Pinpoint the cell where the given text exists, returning its [X, Y] midpoint coordinate. 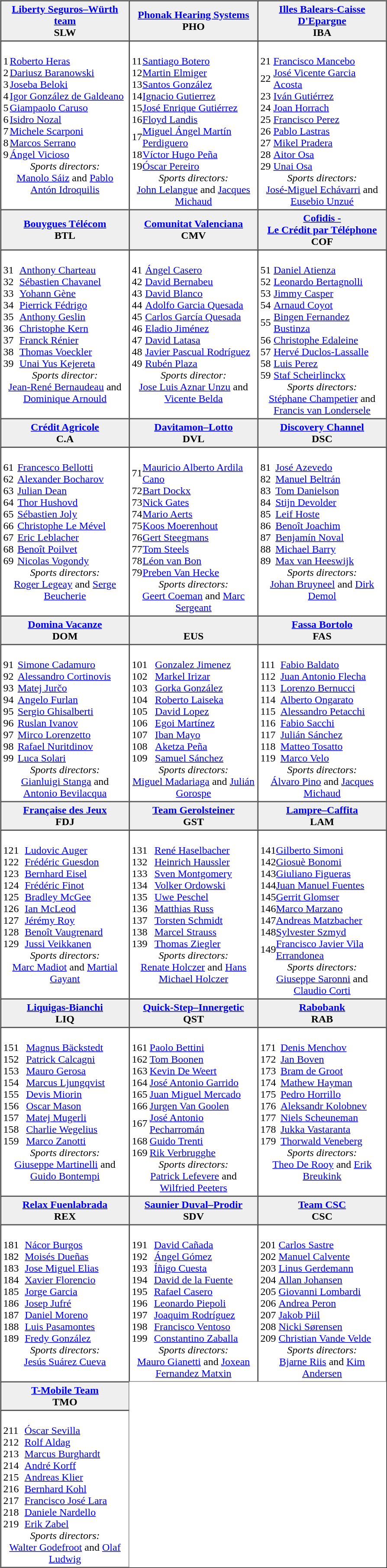
Sports directors:Giuseppe Martinelli and Guido Bontempi [65, 1164]
Andreas Matzbacher [330, 921]
Lampre–Caffita LAM [322, 816]
36 [11, 329]
175 [271, 1095]
Gorka González [205, 688]
87 [268, 537]
Erik Zabel [76, 1524]
Torsten Schmidt [205, 921]
124 [14, 885]
149 [268, 950]
Illes Balears-Caisse D'Epargne IBA [322, 21]
Javier Pascual Rodríguez [200, 352]
Benjamín Noval [329, 537]
41 [139, 270]
8 [7, 143]
201 [270, 1245]
Liberty Seguros–Würth team SLW [65, 21]
137 [143, 921]
211 [14, 1430]
Mauricio Alberto Ardila Cano [199, 473]
Samuel Sánchez [205, 758]
Isidro Nozal [68, 119]
138 [143, 932]
Nicolas Vogondy [72, 561]
Sports directors:Gianluigi Stanga and Antonio Bevilacqua [65, 781]
26 [267, 132]
208 [270, 1327]
5 [7, 108]
183 [14, 1269]
Andreas Klier [76, 1477]
164 [140, 1083]
114 [271, 700]
Sports director:Jean-René Bernaudeau and Dominique Arnould [65, 387]
Benoît Vaugrenard [75, 932]
Magnus Bäckstedt [76, 1048]
Charlie Wegelius [76, 1129]
193 [143, 1269]
125 [14, 897]
57 [268, 352]
Daniel Moreno [75, 1315]
59 [268, 376]
78 [137, 561]
72 [137, 491]
Eladio Jiménez [200, 329]
141 [268, 851]
Giosuè Bonomi [330, 862]
67 [10, 537]
37 [11, 340]
Óscar Pereiro [199, 166]
Santos González [199, 85]
27 [267, 143]
154 [15, 1083]
Matteo Tosatto [332, 747]
192 [143, 1256]
135 [143, 897]
69 [10, 561]
Hervé Duclos-Lassalle [329, 352]
167 [140, 1124]
T-Mobile Team TMO [65, 1396]
204 [270, 1280]
Luis Perez [329, 363]
68 [10, 549]
98 [10, 747]
194 [143, 1280]
Daniel Atienza [329, 270]
31 [11, 270]
Óscar Sevilla [76, 1430]
45 [139, 317]
Sports director:Jose Luis Aznar Unzu and Vicente Belda [193, 387]
Jérémy Roy [75, 921]
Joaquim Rodríguez [205, 1315]
Francisco Mancebo [329, 61]
Comunitat Valenciana CMV [193, 229]
Franck Rénier [73, 340]
173 [271, 1071]
213 [14, 1454]
Josep Jufré [75, 1303]
219 [14, 1524]
79 [137, 573]
Marcus Burghardt [76, 1454]
Max van Heeswijk [329, 561]
162 [140, 1059]
Rubén Plaza [200, 363]
Devis Miorin [76, 1095]
Nácor Burgos [75, 1245]
63 [10, 491]
7 [7, 132]
Rolf Aldag [76, 1443]
181 [14, 1245]
Koos Moerenhout [199, 526]
Team CSC CSC [322, 1210]
Volker Ordowski [205, 885]
172 [271, 1059]
93 [10, 688]
José Vicente Garcia Acosta [329, 78]
Arnaud Coyot [329, 305]
147 [268, 921]
94 [10, 700]
91 [10, 665]
Unai Osa [329, 166]
Luis Pasamontes [75, 1327]
Joan Horrach [329, 108]
Francisco Javier Vila Errandonea [330, 950]
Egoi Martínez [205, 723]
Santiago Botero [199, 61]
Sports directors:Miguel Madariaga and Julián Gorospe [193, 781]
2 [7, 73]
Bart Dockx [199, 491]
Sébastien Chavanel [73, 282]
Gilberto Simoni [330, 851]
Fabio Sacchi [332, 723]
Sports directors:Walter Godefroot and Olaf Ludwig [65, 1547]
13 [137, 85]
Davitamon–Lotto DVL [193, 433]
121 [14, 851]
75 [137, 526]
48 [139, 352]
José Enrique Gutiérrez [199, 108]
Bradley McGee [75, 897]
Giuliano Figueras [330, 874]
Leonardo Bertagnolli [329, 282]
Iban Mayo [205, 735]
Sports directors:Manolo Sáiz and Pablo Antón Idroquilis [65, 177]
Marcos Serrano [68, 143]
174 [271, 1083]
Jussi Veikkanen [75, 944]
Anthony Geslin [73, 317]
Kevin De Weert [203, 1071]
Guido Trenti [203, 1141]
96 [10, 723]
Roberto Laiseka [205, 700]
Jurgen Van Goolen [203, 1106]
Alessandro Petacchi [332, 711]
Floyd Landis [199, 119]
Sports directors:Jesús Suárez Cueva [65, 1356]
André Korff [76, 1466]
Benoît Joachim [329, 526]
156 [15, 1106]
Sven Montgomery [205, 874]
188 [14, 1327]
Cofidis -Le Crédit par Téléphone COF [322, 229]
Mirco Lorenzetto [72, 735]
Lorenzo Bernucci [332, 688]
85 [268, 514]
Bernhard Eisel [75, 874]
Nick Gates [199, 503]
61 [10, 467]
Benoît Poilvet [72, 549]
34 [11, 305]
Pablo Lastras [329, 132]
163 [140, 1071]
157 [15, 1118]
Anthony Charteau [73, 270]
Aitor Osa [329, 155]
65 [10, 514]
97 [10, 735]
Manuel Calvente [332, 1256]
Markel Irizar [205, 677]
Nicki Sørensen [332, 1327]
Fassa Bortolo FAS [322, 630]
129 [14, 944]
116 [271, 723]
Sports directors:Patrick Lefevere and Wilfried Peeters [193, 1176]
47 [139, 340]
David Bernabeu [200, 282]
Jukka Vastaranta [332, 1129]
151 [15, 1048]
Rafael Casero [205, 1292]
159 [15, 1141]
Bram de Groot [332, 1071]
Thomas Ziegler [205, 944]
217 [14, 1501]
92 [10, 677]
Adolfo Garcia Quesada [200, 305]
76 [137, 537]
Jose Miguel Elias [75, 1269]
Rik Verbrugghe [203, 1153]
Gonzalez Jimenez [205, 665]
José Azevedo [329, 467]
Sports directors:Theo De Rooy and Erik Breukink [322, 1164]
165 [140, 1095]
133 [143, 874]
209 [270, 1339]
Marcel Strauss [205, 932]
168 [140, 1141]
Sylvester Szmyd [330, 932]
Marcus Ljungqvist [76, 1083]
Aketza Peña [205, 747]
25 [267, 119]
64 [10, 503]
66 [10, 526]
Christian Vande Velde [332, 1339]
51 [268, 270]
Ángel Gómez [205, 1256]
Léon van Bon [199, 561]
95 [10, 711]
158 [15, 1129]
Marco Velo [332, 758]
David de la Fuente [205, 1280]
21 [267, 61]
Alessandro Cortinovis [72, 677]
Pierrick Fédrigo [73, 305]
Moisés Dueñas [75, 1256]
43 [139, 293]
Staf Scheirlinckx [329, 376]
Sébastien Joly [72, 514]
Jimmy Casper [329, 293]
EUS [193, 630]
Jakob Piil [332, 1315]
Juan Miguel Mercado [203, 1095]
101 [143, 665]
205 [270, 1292]
Quick-Step–Innergetic QST [193, 1013]
136 [143, 909]
Allan Johansen [332, 1280]
Patrick Calcagni [76, 1059]
207 [270, 1315]
52 [268, 282]
215 [14, 1477]
Gerrit Glomser [330, 897]
Thor Hushovd [72, 503]
184 [14, 1280]
117 [271, 735]
1 [7, 61]
David Lopez [205, 711]
David Cañada [205, 1245]
Fabio Baldato [332, 665]
104 [143, 700]
9 [7, 155]
112 [271, 677]
153 [15, 1071]
132 [143, 862]
David Latasa [200, 340]
176 [271, 1106]
Sergio Ghisalberti [72, 711]
Unai Yus Kejereta [73, 363]
Christophe Kern [73, 329]
28 [267, 155]
Domina Vacanze DOM [65, 630]
Mikel Pradera [329, 143]
111 [271, 665]
Francesco Bellotti [72, 467]
19 [137, 166]
Oscar Mason [76, 1106]
Crédit Agricole C.A [65, 433]
Tom Boonen [203, 1059]
202 [270, 1256]
108 [143, 747]
Eric Leblacher [72, 537]
71 [137, 473]
82 [268, 479]
56 [268, 340]
Ángel Vicioso [68, 155]
Matej Jurčo [72, 688]
73 [137, 503]
Alexander Bocharov [72, 479]
Paolo Bettini [203, 1048]
126 [14, 909]
77 [137, 549]
Sports directors:Álvaro Pino and Jacques Michaud [322, 781]
74 [137, 514]
107 [143, 735]
54 [268, 305]
195 [143, 1292]
Joseba Beloki [68, 85]
Miguel Ángel Martín Perdiguero [199, 137]
Daniele Nardello [76, 1513]
Aleksandr Kolobnev [332, 1106]
Michael Barry [329, 549]
86 [268, 526]
191 [143, 1245]
Sports directors:Stéphane Champetier and Francis van Londersele [322, 398]
212 [14, 1443]
Frédéric Guesdon [75, 862]
Bingen Fernandez Bustinza [329, 322]
Giovanni Lombardi [332, 1292]
Igor González de Galdeano [68, 96]
35 [11, 317]
Francisco Perez [329, 119]
196 [143, 1303]
Bernhard Kohl [76, 1489]
Phonak Hearing Systems PHO [193, 21]
29 [267, 166]
Sports directors:Marc Madiot and Martial Gayant [65, 967]
128 [14, 932]
46 [139, 329]
127 [14, 921]
Relax Fuenlabrada REX [65, 1210]
18 [137, 155]
16 [137, 119]
José Antonio Pecharromán [203, 1124]
Juan Manuel Fuentes [330, 885]
23 [267, 96]
Française des Jeux FDJ [65, 816]
17 [137, 137]
83 [268, 491]
Jan Boven [332, 1059]
189 [14, 1339]
Julian Dean [72, 491]
197 [143, 1315]
Jorge Garcia [75, 1292]
Matthias Russ [205, 909]
Leonardo Piepoli [205, 1303]
171 [271, 1048]
Pedro Horrillo [332, 1095]
12 [137, 73]
4 [7, 96]
Christophe Le Mével [72, 526]
148 [268, 932]
32 [11, 282]
58 [268, 363]
Christophe Edaleine [329, 340]
177 [271, 1118]
Xavier Florencio [75, 1280]
Uwe Peschel [205, 897]
Marco Marzano [330, 909]
44 [139, 305]
Luca Solari [72, 758]
3 [7, 85]
Sports directors:Geert Coeman and Marc Sergeant [193, 595]
55 [268, 322]
Stijn Devolder [329, 503]
Sports directors:Johan Bruyneel and Dirk Demol [322, 584]
99 [10, 758]
62 [10, 479]
Bouygues Télécom BTL [65, 229]
Angelo Furlan [72, 700]
15 [137, 108]
Ángel Casero [200, 270]
Denis Menchov [332, 1048]
Rabobank RAB [322, 1013]
Francisco José Lara [76, 1501]
Roberto Heras [68, 61]
123 [14, 874]
144 [268, 885]
103 [143, 688]
Iván Gutiérrez [329, 96]
Ludovic Auger [75, 851]
Constantino Zaballa [205, 1339]
134 [143, 885]
Discovery Channel DSC [322, 433]
Ruslan Ivanov [72, 723]
Sports directors:Giuseppe Saronni and Claudio Corti [322, 979]
145 [268, 897]
143 [268, 874]
Ian McLeod [75, 909]
38 [11, 352]
161 [140, 1048]
166 [140, 1106]
Sports directors:Mauro Gianetti and Joxean Fernandez Matxin [193, 1361]
Gert Steegmans [199, 537]
Thorwald Veneberg [332, 1141]
186 [14, 1303]
105 [143, 711]
Matej Mugerli [76, 1118]
102 [143, 677]
53 [268, 293]
José Antonio Garrido [203, 1083]
Fredy González [75, 1339]
Heinrich Haussler [205, 862]
Mauro Gerosa [76, 1071]
Juan Antonio Flecha [332, 677]
Manuel Beltrán [329, 479]
Alberto Ongarato [332, 700]
199 [143, 1339]
122 [14, 862]
David Blanco [200, 293]
155 [15, 1095]
Ignacio Gutierrez [199, 96]
182 [14, 1256]
139 [143, 944]
88 [268, 549]
Francisco Ventoso [205, 1327]
119 [271, 758]
Giampaolo Caruso [68, 108]
Rafael Nuritdinov [72, 747]
49 [139, 363]
Marco Zanotti [76, 1141]
152 [15, 1059]
33 [11, 293]
6 [7, 119]
Dariusz Baranowski [68, 73]
179 [271, 1141]
115 [271, 711]
Andrea Peron [332, 1303]
131 [143, 851]
Mario Aerts [199, 514]
Tom Danielson [329, 491]
24 [267, 108]
Linus Gerdemann [332, 1269]
Niels Scheuneman [332, 1118]
Carlos Sastre [332, 1245]
Leif Hoste [329, 514]
Liquigas-Bianchi LIQ [65, 1013]
Víctor Hugo Peña [199, 155]
Team Gerolsteiner GST [193, 816]
René Haselbacher [205, 851]
178 [271, 1129]
22 [267, 78]
Preben Van Hecke [199, 573]
118 [271, 747]
Sports directors:Roger Legeay and Serge Beucherie [65, 584]
Sports directors:John Lelangue and Jacques Michaud [193, 190]
Sports directors:José-Miguel Echávarri and Eusebio Unzué [322, 190]
Martin Elmiger [199, 73]
206 [270, 1303]
Saunier Duval–Prodir SDV [193, 1210]
142 [268, 862]
Mathew Hayman [332, 1083]
169 [140, 1153]
14 [137, 96]
Carlos García Quesada [200, 317]
109 [143, 758]
218 [14, 1513]
Julián Sánchez [332, 735]
Thomas Voeckler [73, 352]
84 [268, 503]
39 [11, 363]
Michele Scarponi [68, 132]
185 [14, 1292]
81 [268, 467]
106 [143, 723]
Frédéric Finot [75, 885]
11 [137, 61]
113 [271, 688]
Sports directors:Renate Holczer and Hans Michael Holczer [193, 967]
Simone Cadamuro [72, 665]
216 [14, 1489]
42 [139, 282]
187 [14, 1315]
203 [270, 1269]
Íñigo Cuesta [205, 1269]
Tom Steels [199, 549]
Yohann Gène [73, 293]
146 [268, 909]
198 [143, 1327]
89 [268, 561]
214 [14, 1466]
Sports directors:Bjarne Riis and Kim Andersen [322, 1361]
